Extract the (x, y) coordinate from the center of the cell holding the provided text.  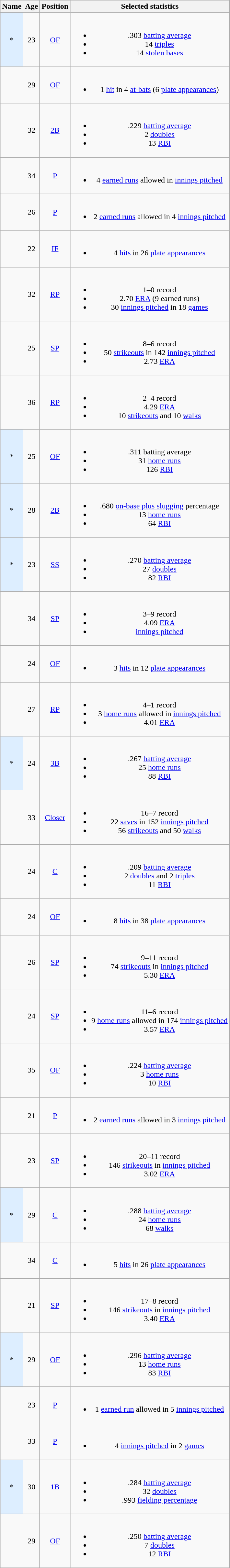
11–6 record9 home runs allowed in 174 innings pitched3.57 ERA (150, 1016)
20–11 record146 strikeouts in innings pitched3.02 ERA (150, 1161)
2 earned runs allowed in 3 innings pitched (150, 1115)
1B (55, 1487)
.296 batting average13 home runs83 RBI (150, 1360)
IF (55, 249)
5 hits in 26 plate appearances (150, 1260)
36 (32, 402)
1 hit in 4 at-bats (6 plate appearances) (150, 85)
3–9 record4.09 ERA innings pitched (150, 619)
SS (55, 564)
2–4 record4.29 ERA10 strikeouts and 10 walks (150, 402)
30 (32, 1487)
27 (32, 709)
Name (12, 6)
22 (32, 249)
.284 batting average32 doubles.993 fielding percentage (150, 1487)
4–1 record3 home runs allowed in innings pitched4.01 ERA (150, 709)
.224 batting average3 home runs10 RBI (150, 1070)
3B (55, 763)
35 (32, 1070)
.303 batting average14 triples14 stolen bases (150, 39)
.680 on-base plus slugging percentage13 home runs64 RBI (150, 510)
.311 batting average31 home runs126 RBI (150, 456)
3 hits in 12 plate appearances (150, 664)
Position (55, 6)
4 earned runs allowed in innings pitched (150, 175)
Age (32, 6)
8–6 record50 strikeouts in 142 innings pitched2.73 ERA (150, 348)
.288 batting average24 home runs68 walks (150, 1215)
Closer (55, 817)
.270 batting average27 doubles82 RBI (150, 564)
1 earned run allowed in 5 innings pitched (150, 1405)
.209 batting average2 doubles and 2 triples11 RBI (150, 871)
28 (32, 510)
9–11 record74 strikeouts in innings pitched5.30 ERA (150, 962)
4 innings pitched in 2 games (150, 1441)
8 hits in 38 plate appearances (150, 917)
.250 batting average7 doubles12 RBI (150, 1541)
4 hits in 26 plate appearances (150, 249)
16–7 record22 saves in 152 innings pitched56 strikeouts and 50 walks (150, 817)
17–8 record146 strikeouts in innings pitched3.40 ERA (150, 1306)
2 earned runs allowed in 4 innings pitched (150, 212)
.229 batting average2 doubles13 RBI (150, 130)
Selected statistics (150, 6)
1–0 record2.70 ERA (9 earned runs)30 innings pitched in 18 games (150, 294)
.267 batting average25 home runs88 RBI (150, 763)
